Capture the cell that displays the provided text and extract its [X, Y] central coordinate. 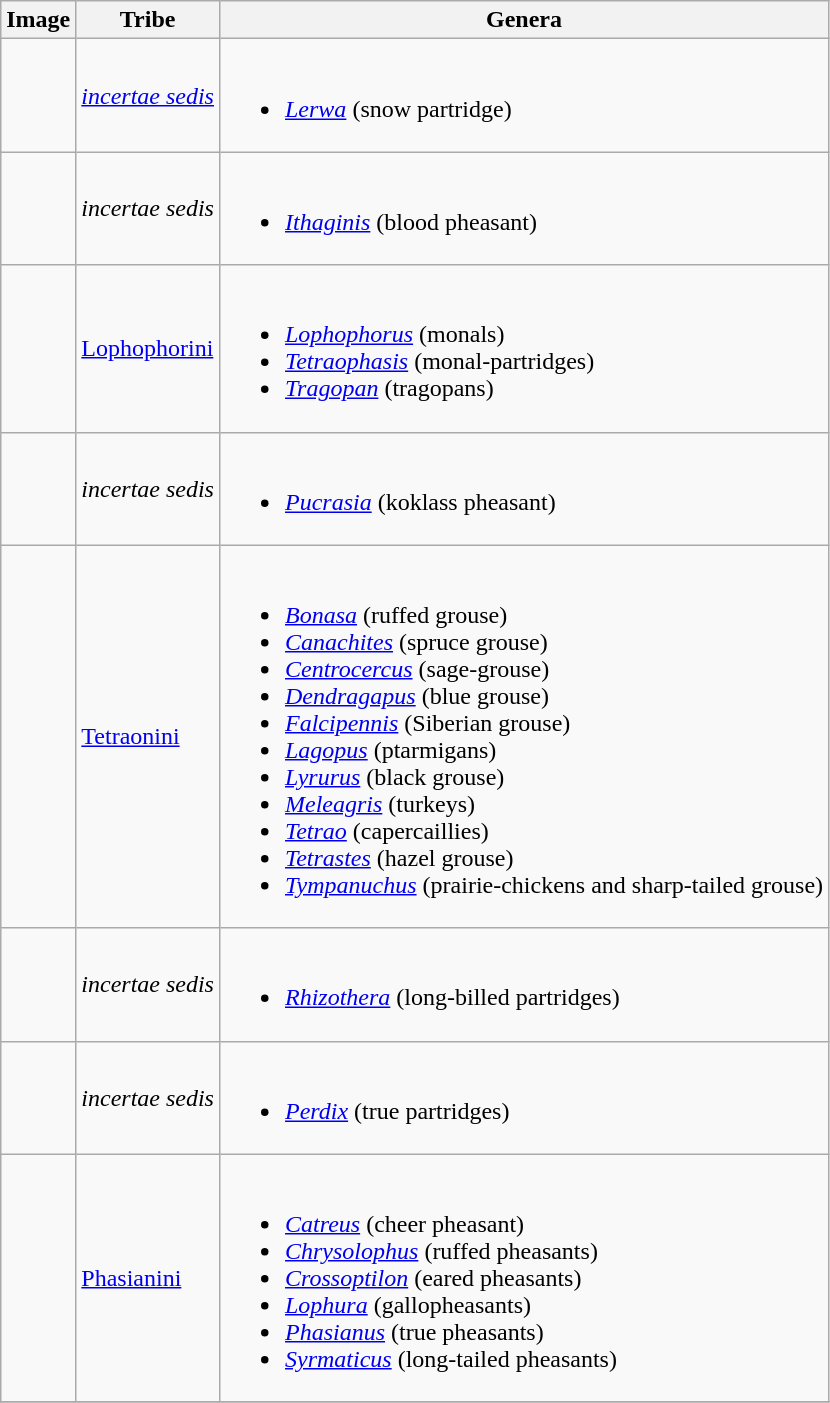
Tribe [148, 20]
Image [38, 20]
Phasianini [148, 1278]
Perdix (true partridges) [524, 1098]
Lophophorini [148, 348]
Lerwa (snow partridge) [524, 96]
Lophophorus (monals)Tetraophasis (monal-partridges)Tragopan (tragopans) [524, 348]
Genera [524, 20]
Tetraonini [148, 736]
Rhizothera (long-billed partridges) [524, 984]
Pucrasia (koklass pheasant) [524, 488]
Ithaginis (blood pheasant) [524, 208]
